Pinpoint the cell where the given text exists, returning its (X, Y) midpoint coordinate. 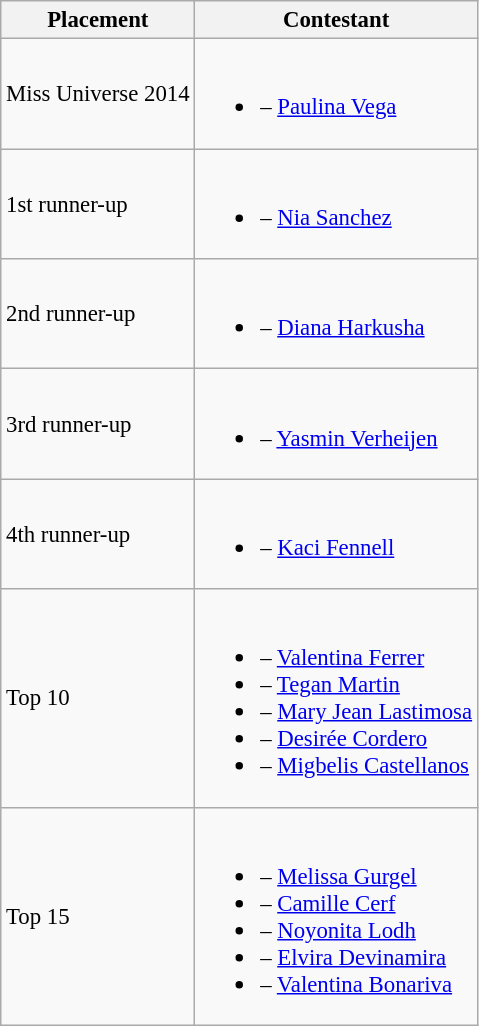
– Kaci Fennell (336, 534)
– Paulina Vega (336, 94)
1st runner-up (98, 204)
Placement (98, 20)
– Nia Sanchez (336, 204)
– Yasmin Verheijen (336, 424)
Miss Universe 2014 (98, 94)
2nd runner-up (98, 314)
Contestant (336, 20)
– Valentina Ferrer – Tegan Martin – Mary Jean Lastimosa – Desirée Cordero – Migbelis Castellanos (336, 698)
3rd runner-up (98, 424)
– Diana Harkusha (336, 314)
Top 15 (98, 916)
– Melissa Gurgel – Camille Cerf – Noyonita Lodh – Elvira Devinamira – Valentina Bonariva (336, 916)
4th runner-up (98, 534)
Top 10 (98, 698)
